Return (X, Y) of the center of cell containing provided text 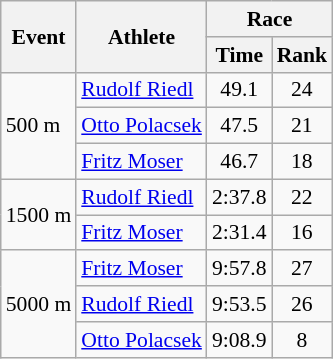
9:57.8 (240, 269)
9:08.9 (240, 340)
8 (302, 340)
18 (302, 162)
46.7 (240, 162)
Race (270, 19)
26 (302, 304)
Rank (302, 55)
2:31.4 (240, 233)
27 (302, 269)
Time (240, 55)
24 (302, 90)
Event (38, 36)
21 (302, 126)
500 m (38, 126)
16 (302, 233)
Athlete (142, 36)
1500 m (38, 214)
2:37.8 (240, 197)
9:53.5 (240, 304)
47.5 (240, 126)
5000 m (38, 304)
22 (302, 197)
49.1 (240, 90)
